Determine the (X, Y) coordinate at the center of the cell enclosing the given text.  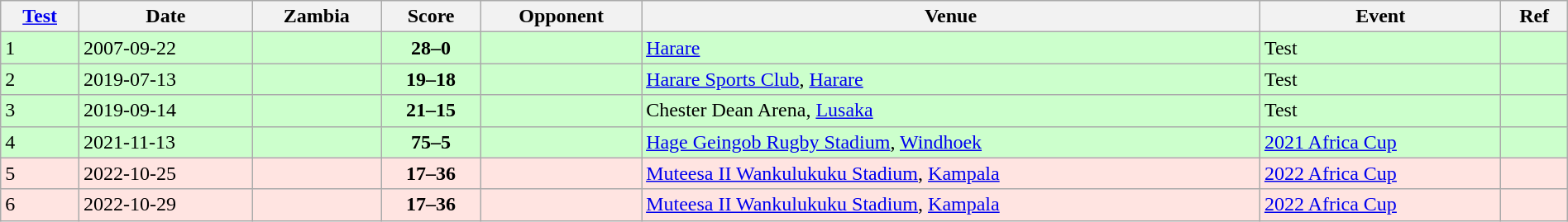
Harare Sports Club, Harare (951, 79)
2 (40, 79)
1 (40, 48)
75–5 (430, 142)
2022-10-25 (165, 173)
21–15 (430, 111)
Ref (1534, 17)
Chester Dean Arena, Lusaka (951, 111)
5 (40, 173)
2007-09-22 (165, 48)
4 (40, 142)
Venue (951, 17)
Zambia (316, 17)
Event (1380, 17)
Hage Geingob Rugby Stadium, Windhoek (951, 142)
3 (40, 111)
6 (40, 205)
Opponent (562, 17)
28–0 (430, 48)
2021-11-13 (165, 142)
Date (165, 17)
2019-09-14 (165, 111)
19–18 (430, 79)
2022-10-29 (165, 205)
2019-07-13 (165, 79)
Score (430, 17)
2021 Africa Cup (1380, 142)
Harare (951, 48)
